Pinpoint the cell where the given text exists, returning its (x, y) midpoint coordinate. 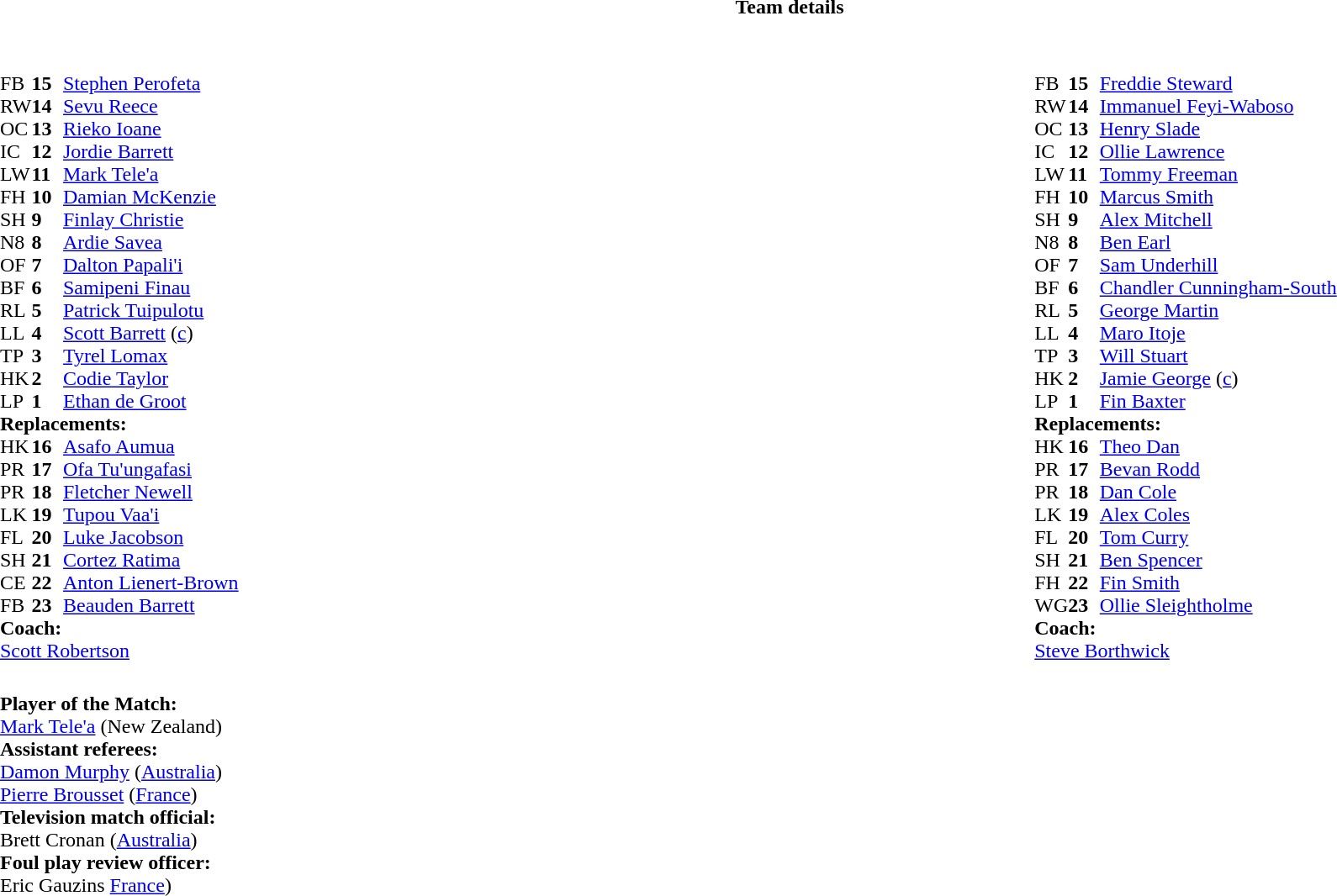
Maro Itoje (1218, 333)
Alex Coles (1218, 514)
Chandler Cunningham-South (1218, 287)
Dalton Papali'i (151, 266)
Cortez Ratima (151, 560)
WG (1051, 605)
Fin Baxter (1218, 402)
Fletcher Newell (151, 493)
Damian McKenzie (151, 197)
Alex Mitchell (1218, 220)
Fin Smith (1218, 583)
Henry Slade (1218, 129)
Beauden Barrett (151, 605)
Tommy Freeman (1218, 175)
Ethan de Groot (151, 402)
Ben Spencer (1218, 560)
Ardie Savea (151, 242)
Sam Underhill (1218, 266)
Will Stuart (1218, 356)
Mark Tele'a (151, 175)
Tupou Vaa'i (151, 514)
Asafo Aumua (151, 447)
Samipeni Finau (151, 287)
Ollie Sleightholme (1218, 605)
Codie Taylor (151, 378)
CE (16, 583)
Stephen Perofeta (151, 84)
Luke Jacobson (151, 538)
Patrick Tuipulotu (151, 311)
Anton Lienert-Brown (151, 583)
Bevan Rodd (1218, 469)
Jamie George (c) (1218, 378)
Marcus Smith (1218, 197)
Immanuel Feyi-Waboso (1218, 106)
Jordie Barrett (151, 151)
Scott Robertson (119, 651)
Ben Earl (1218, 242)
Dan Cole (1218, 493)
Tom Curry (1218, 538)
Ollie Lawrence (1218, 151)
Rieko Ioane (151, 129)
Freddie Steward (1218, 84)
Tyrel Lomax (151, 356)
Sevu Reece (151, 106)
George Martin (1218, 311)
Finlay Christie (151, 220)
Ofa Tu'ungafasi (151, 469)
Theo Dan (1218, 447)
Steve Borthwick (1186, 651)
Scott Barrett (c) (151, 333)
